Locate the cell with the specified text and output its [X, Y] center coordinate. 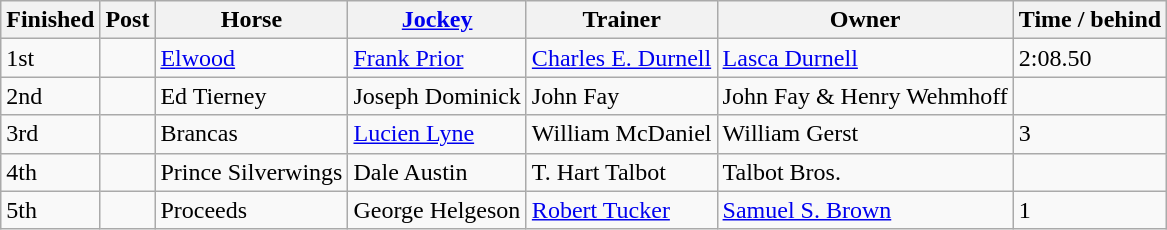
Frank Prior [437, 58]
Robert Tucker [622, 210]
John Fay & Henry Wehmhoff [865, 96]
5th [50, 210]
1st [50, 58]
Horse [252, 20]
Ed Tierney [252, 96]
Charles E. Durnell [622, 58]
Jockey [437, 20]
3 [1090, 134]
Talbot Bros. [865, 172]
John Fay [622, 96]
Finished [50, 20]
4th [50, 172]
Lucien Lyne [437, 134]
William McDaniel [622, 134]
2nd [50, 96]
1 [1090, 210]
Elwood [252, 58]
George Helgeson [437, 210]
Samuel S. Brown [865, 210]
Time / behind [1090, 20]
Proceeds [252, 210]
Prince Silverwings [252, 172]
Dale Austin [437, 172]
2:08.50 [1090, 58]
T. Hart Talbot [622, 172]
Lasca Durnell [865, 58]
Owner [865, 20]
3rd [50, 134]
Trainer [622, 20]
Brancas [252, 134]
William Gerst [865, 134]
Joseph Dominick [437, 96]
Post [128, 20]
